Determine the [X, Y] coordinate at the center of the cell enclosing the given text.  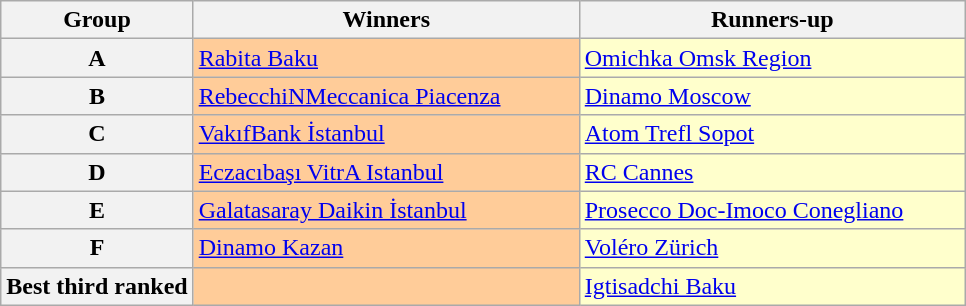
VakıfBank İstanbul [386, 134]
Group [97, 20]
Winners [386, 20]
RC Cannes [772, 172]
Eczacıbaşı VitrA Istanbul [386, 172]
Omichka Omsk Region [772, 58]
B [97, 96]
E [97, 210]
Rabita Baku [386, 58]
Atom Trefl Sopot [772, 134]
Dinamo Moscow [772, 96]
Dinamo Kazan [386, 248]
Prosecco Doc-Imoco Conegliano [772, 210]
F [97, 248]
Best third ranked [97, 286]
Voléro Zürich [772, 248]
Igtisadchi Baku [772, 286]
C [97, 134]
RebecchiNMeccanica Piacenza [386, 96]
Galatasaray Daikin İstanbul [386, 210]
A [97, 58]
Runners-up [772, 20]
D [97, 172]
